Identify which cell holds the provided text, then report its (X, Y) central coordinate. 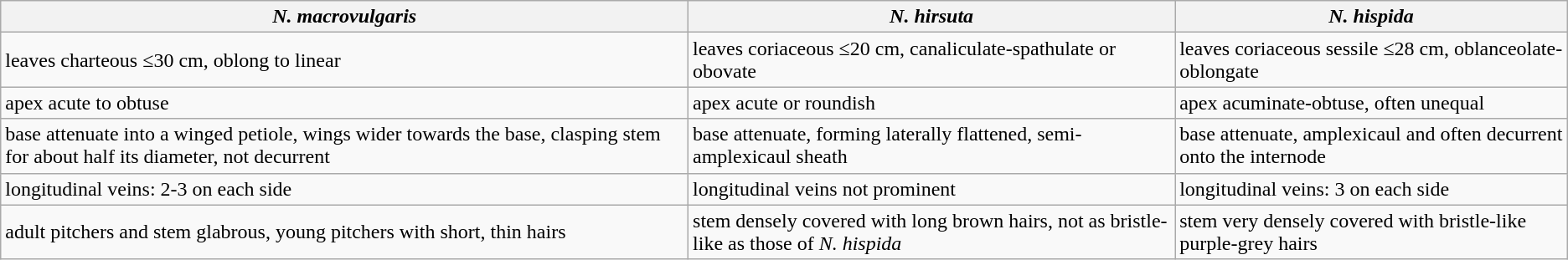
stem densely covered with long brown hairs, not as bristle-like as those of N. hispida (931, 232)
longitudinal veins: 2-3 on each side (345, 189)
N. hirsuta (931, 17)
apex acuminate-obtuse, often unequal (1372, 103)
longitudinal veins: 3 on each side (1372, 189)
N. macrovulgaris (345, 17)
longitudinal veins not prominent (931, 189)
stem very densely covered with bristle-like purple-grey hairs (1372, 232)
apex acute or roundish (931, 103)
leaves charteous ≤30 cm, oblong to linear (345, 60)
leaves coriaceous sessile ≤28 cm, oblanceolate-oblongate (1372, 60)
apex acute to obtuse (345, 103)
leaves coriaceous ≤20 cm, canaliculate-spathulate or obovate (931, 60)
base attenuate, amplexicaul and often decurrent onto the internode (1372, 145)
N. hispida (1372, 17)
base attenuate, forming laterally flattened, semi-amplexicaul sheath (931, 145)
base attenuate into a winged petiole, wings wider towards the base, clasping stem for about half its diameter, not decurrent (345, 145)
adult pitchers and stem glabrous, young pitchers with short, thin hairs (345, 232)
